Locate the cell with the specified text and output its (x, y) center coordinate. 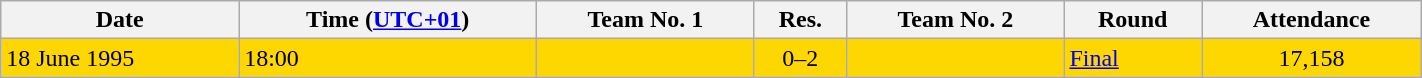
17,158 (1312, 58)
Attendance (1312, 20)
Final (1133, 58)
0–2 (800, 58)
Res. (800, 20)
18 June 1995 (120, 58)
Team No. 2 (956, 20)
Team No. 1 (646, 20)
Time (UTC+01) (388, 20)
Round (1133, 20)
18:00 (388, 58)
Date (120, 20)
